Return the (X, Y) coordinate for the center point of the cell that contains the specified text.  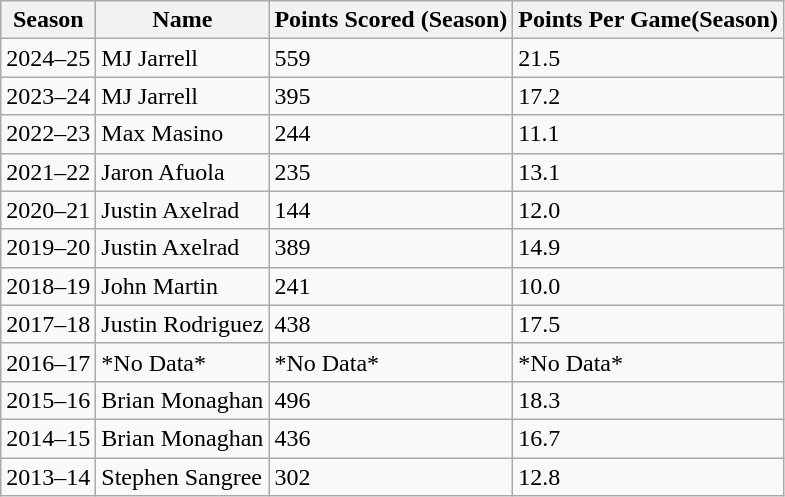
17.2 (648, 96)
2024–25 (48, 58)
18.3 (648, 400)
2020–21 (48, 210)
389 (391, 248)
395 (391, 96)
438 (391, 324)
2018–19 (48, 286)
Justin Rodriguez (182, 324)
436 (391, 438)
12.8 (648, 477)
16.7 (648, 438)
144 (391, 210)
2019–20 (48, 248)
244 (391, 134)
Points Scored (Season) (391, 20)
13.1 (648, 172)
Points Per Game(Season) (648, 20)
Max Masino (182, 134)
21.5 (648, 58)
Stephen Sangree (182, 477)
496 (391, 400)
302 (391, 477)
241 (391, 286)
Jaron Afuola (182, 172)
10.0 (648, 286)
14.9 (648, 248)
2022–23 (48, 134)
2017–18 (48, 324)
2016–17 (48, 362)
John Martin (182, 286)
2014–15 (48, 438)
11.1 (648, 134)
2015–16 (48, 400)
2023–24 (48, 96)
12.0 (648, 210)
2021–22 (48, 172)
2013–14 (48, 477)
Season (48, 20)
17.5 (648, 324)
559 (391, 58)
235 (391, 172)
Name (182, 20)
